Find where the given text appears and provide that cell's center as (X, Y) coordinate. 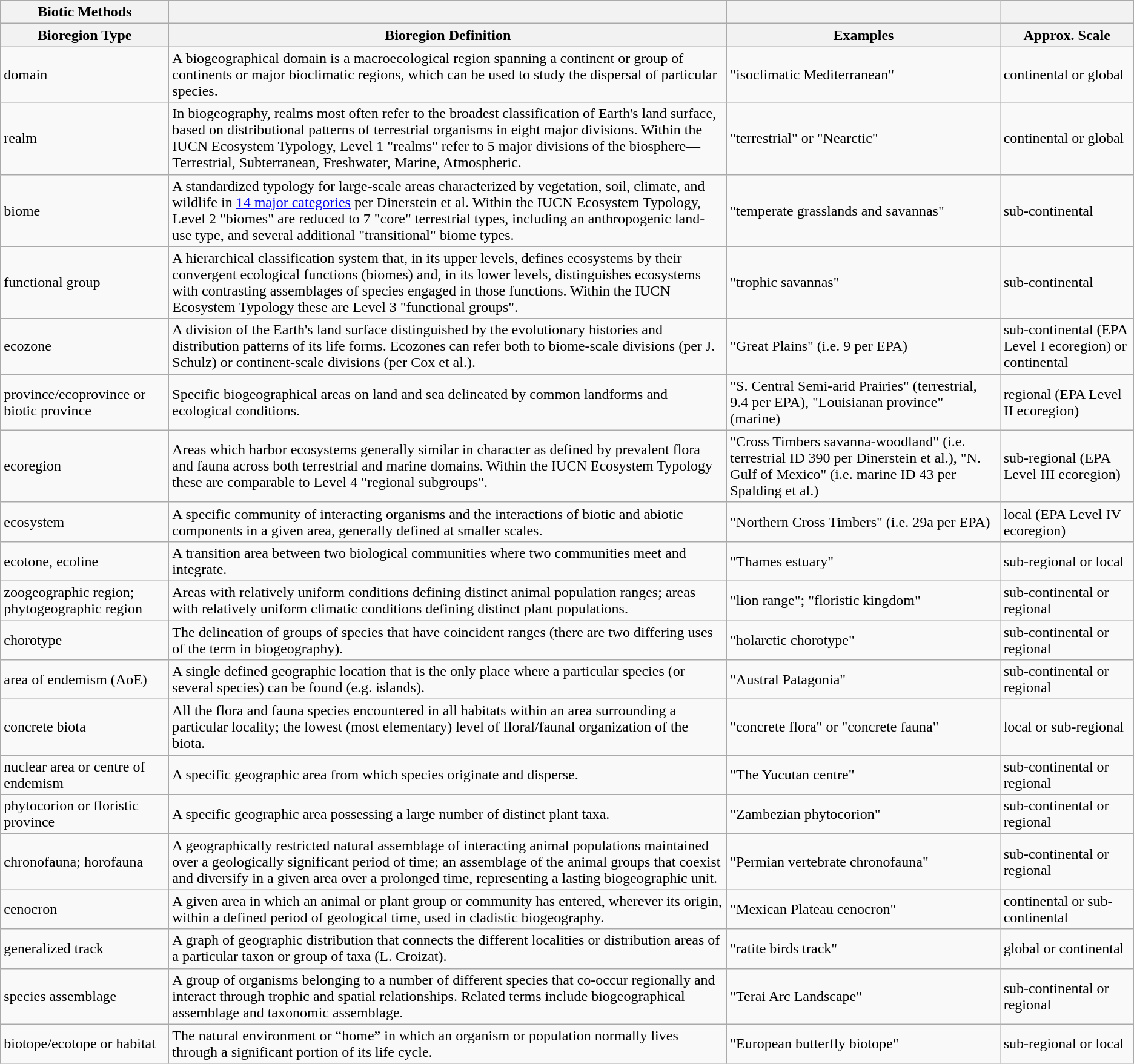
functional group (85, 282)
"terrestrial" or "Nearctic" (864, 138)
nuclear area or centre of endemism (85, 775)
area of endemism (AoE) (85, 679)
The natural environment or “home” in which an organism or population normally lives through a significant portion of its life cycle. (448, 1044)
"Mexican Plateau cenocron" (864, 910)
"ratite birds track" (864, 948)
ecotone, ecoline (85, 561)
"concrete flora" or "concrete fauna" (864, 727)
biotope/ecotope or habitat (85, 1044)
A single defined geographic location that is the only place where a particular species (or several species) can be found (e.g. islands). (448, 679)
sub-continental (EPA Level I ecoregion) or continental (1067, 346)
concrete biota (85, 727)
regional (EPA Level II ecoregion) (1067, 402)
"Austral Patagonia" (864, 679)
continental or sub-continental (1067, 910)
A specific geographic area possessing a large number of distinct plant taxa. (448, 814)
global or continental (1067, 948)
local (EPA Level IV ecoregion) (1067, 522)
"Zambezian phytocorion" (864, 814)
"Northern Cross Timbers" (i.e. 29a per EPA) (864, 522)
zoogeographic region; phytogeographic region (85, 601)
"Thames estuary" (864, 561)
domain (85, 74)
"European butterfly biotope" (864, 1044)
local or sub-regional (1067, 727)
realm (85, 138)
"trophic savannas" (864, 282)
"Permian vertebrate chronofauna" (864, 862)
"isoclimatic Mediterranean" (864, 74)
"lion range"; "floristic kingdom" (864, 601)
ecosystem (85, 522)
sub-regional (EPA Level III ecoregion) (1067, 466)
ecozone (85, 346)
generalized track (85, 948)
The delineation of groups of species that have coincident ranges (there are two differing uses of the term in biogeography). (448, 639)
Specific biogeographical areas on land and sea delineated by common landforms and ecological conditions. (448, 402)
A transition area between two biological communities where two communities meet and integrate. (448, 561)
A graph of geographic distribution that connects the different localities or distribution areas of a particular taxon or group of taxa (L. Croizat). (448, 948)
"Terai Arc Landscape" (864, 996)
"S. Central Semi-arid Prairies" (terrestrial, 9.4 per EPA), "Louisianan province" (marine) (864, 402)
"Cross Timbers savanna-woodland" (i.e. terrestrial ID 390 per Dinerstein et al.), "N. Gulf of Mexico" (i.e. marine ID 43 per Spalding et al.) (864, 466)
"temperate grasslands and savannas" (864, 211)
ecoregion (85, 466)
chronofauna; horofauna (85, 862)
species assemblage (85, 996)
Bioregion Definition (448, 35)
"Great Plains" (i.e. 9 per EPA) (864, 346)
Bioregion Type (85, 35)
biome (85, 211)
Examples (864, 35)
chorotype (85, 639)
Biotic Methods (85, 12)
phytocorion or floristic province (85, 814)
province/ecoprovince or biotic province (85, 402)
"holarctic chorotype" (864, 639)
Approx. Scale (1067, 35)
cenocron (85, 910)
"The Yucutan centre" (864, 775)
A specific geographic area from which species originate and disperse. (448, 775)
